Return the [X, Y] coordinate for the center point of the cell that contains the specified text.  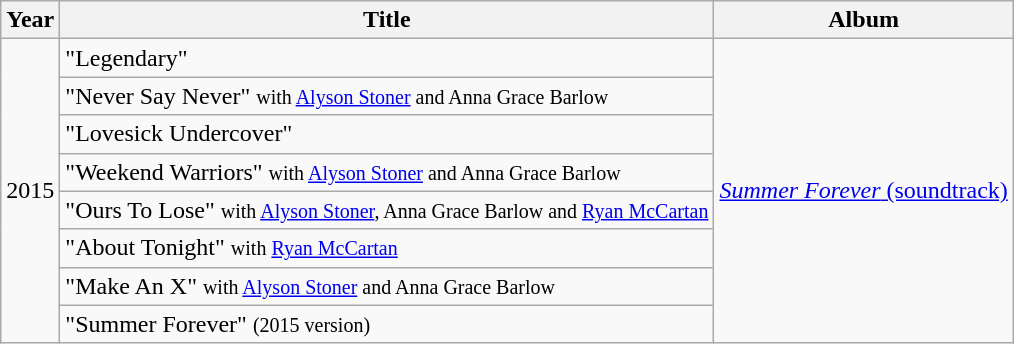
2015 [30, 191]
"Make An X" with Alyson Stoner and Anna Grace Barlow [387, 286]
"About Tonight" with Ryan McCartan [387, 248]
"Lovesick Undercover" [387, 134]
"Ours To Lose" with Alyson Stoner, Anna Grace Barlow and Ryan McCartan [387, 210]
Album [864, 20]
Summer Forever (soundtrack) [864, 191]
Title [387, 20]
"Weekend Warriors" with Alyson Stoner and Anna Grace Barlow [387, 172]
"Never Say Never" with Alyson Stoner and Anna Grace Barlow [387, 96]
"Legendary" [387, 58]
Year [30, 20]
"Summer Forever" (2015 version) [387, 324]
